Provide the [X, Y] coordinate of the cell's center where the given text is located.  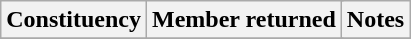
Member returned [244, 20]
Notes [375, 20]
Constituency [74, 20]
